Output the (x, y) coordinate of the center of the cell containing the given text.  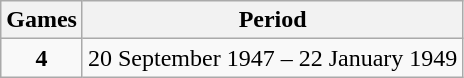
4 (42, 58)
Period (272, 20)
20 September 1947 – 22 January 1949 (272, 58)
Games (42, 20)
